From the cell containing the given text, extract its center point as (X, Y) coordinate. 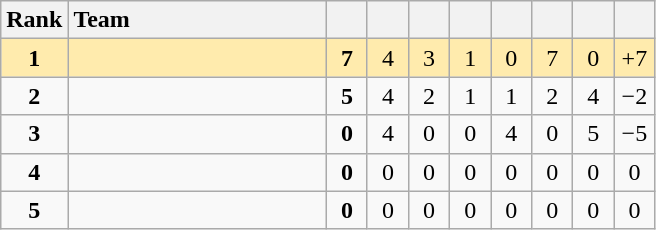
+7 (634, 58)
Rank (34, 20)
−2 (634, 96)
Team (198, 20)
−5 (634, 134)
